Pinpoint the cell where the given text exists, returning its [X, Y] midpoint coordinate. 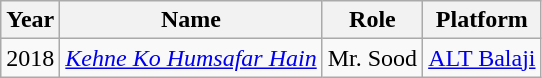
ALT Balaji [482, 58]
Role [372, 20]
Kehne Ko Humsafar Hain [191, 58]
Platform [482, 20]
Name [191, 20]
Year [30, 20]
Mr. Sood [372, 58]
2018 [30, 58]
